For the text-containing cell, return its midpoint in [X, Y] coordinate format. 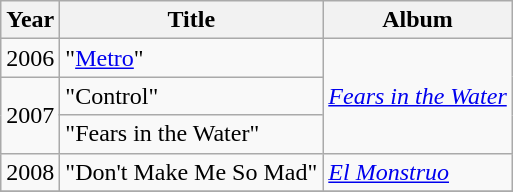
2006 [30, 58]
2008 [30, 172]
Album [418, 20]
"Metro" [192, 58]
"Control" [192, 96]
"Don't Make Me So Mad" [192, 172]
2007 [30, 115]
Fears in the Water [418, 96]
"Fears in the Water" [192, 134]
El Monstruo [418, 172]
Year [30, 20]
Title [192, 20]
